From the cell containing the given text, extract its center point as [x, y] coordinate. 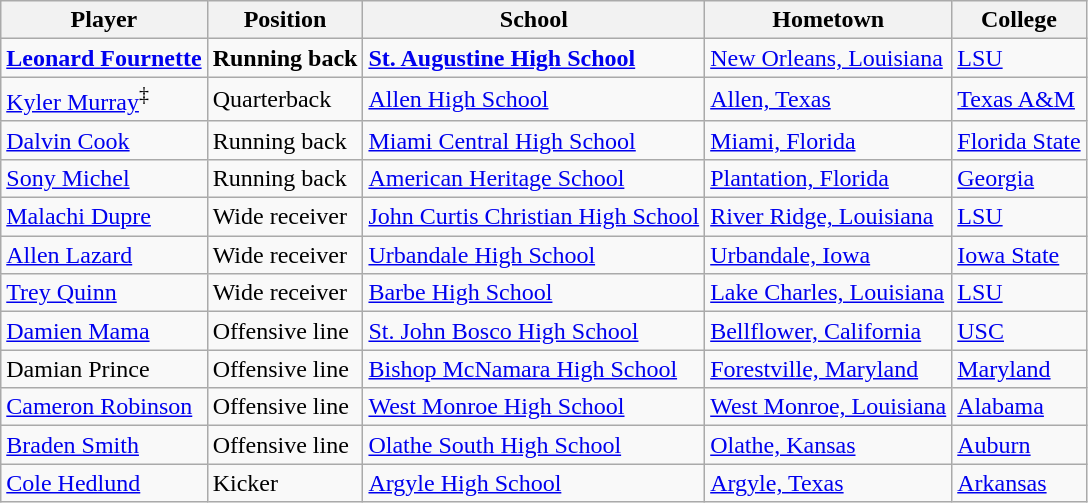
Florida State [1019, 140]
Argyle High School [534, 483]
Player [104, 20]
Damien Mama [104, 331]
Bishop McNamara High School [534, 369]
River Ridge, Louisiana [828, 217]
Texas A&M [1019, 100]
Iowa State [1019, 255]
Hometown [828, 20]
College [1019, 20]
Lake Charles, Louisiana [828, 293]
Arkansas [1019, 483]
Allen High School [534, 100]
Argyle, Texas [828, 483]
Bellflower, California [828, 331]
Leonard Fournette [104, 58]
West Monroe High School [534, 407]
Miami Central High School [534, 140]
Dalvin Cook [104, 140]
Alabama [1019, 407]
Malachi Dupre [104, 217]
Barbe High School [534, 293]
West Monroe, Louisiana [828, 407]
St. Augustine High School [534, 58]
Olathe South High School [534, 445]
Miami, Florida [828, 140]
Urbandale High School [534, 255]
Trey Quinn [104, 293]
St. John Bosco High School [534, 331]
Sony Michel [104, 178]
Plantation, Florida [828, 178]
Kyler Murray‡ [104, 100]
Maryland [1019, 369]
Georgia [1019, 178]
Olathe, Kansas [828, 445]
Cameron Robinson [104, 407]
USC [1019, 331]
Allen, Texas [828, 100]
Forestville, Maryland [828, 369]
Braden Smith [104, 445]
Kicker [285, 483]
Damian Prince [104, 369]
Position [285, 20]
Urbandale, Iowa [828, 255]
Cole Hedlund [104, 483]
School [534, 20]
John Curtis Christian High School [534, 217]
New Orleans, Louisiana [828, 58]
Auburn [1019, 445]
Quarterback [285, 100]
American Heritage School [534, 178]
Allen Lazard [104, 255]
